From the cell containing the given text, extract its center point as [x, y] coordinate. 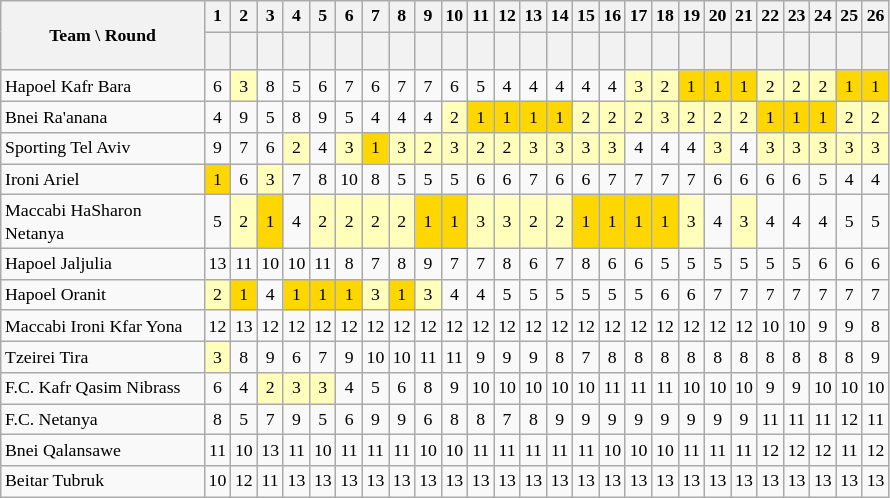
19 [691, 16]
Bnei Ra'anana [103, 116]
15 [586, 16]
25 [849, 16]
Hapoel Oranit [103, 294]
26 [875, 16]
Maccabi Ironi Kfar Yona [103, 326]
Maccabi HaSharon Netanya [103, 222]
14 [559, 16]
23 [796, 16]
24 [823, 16]
22 [770, 16]
Ironi Ariel [103, 178]
16 [612, 16]
Hapoel Jaljulia [103, 264]
Hapoel Kafr Bara [103, 86]
18 [665, 16]
Beitar Tubruk [103, 482]
Bnei Qalansawe [103, 450]
F.C. Kafr Qasim Nibrass [103, 388]
Team \ Round [103, 36]
Tzeirei Tira [103, 356]
Sporting Tel Aviv [103, 148]
17 [638, 16]
20 [717, 16]
21 [744, 16]
F.C. Netanya [103, 420]
